Output the (x, y) coordinate of the center of the cell containing the given text.  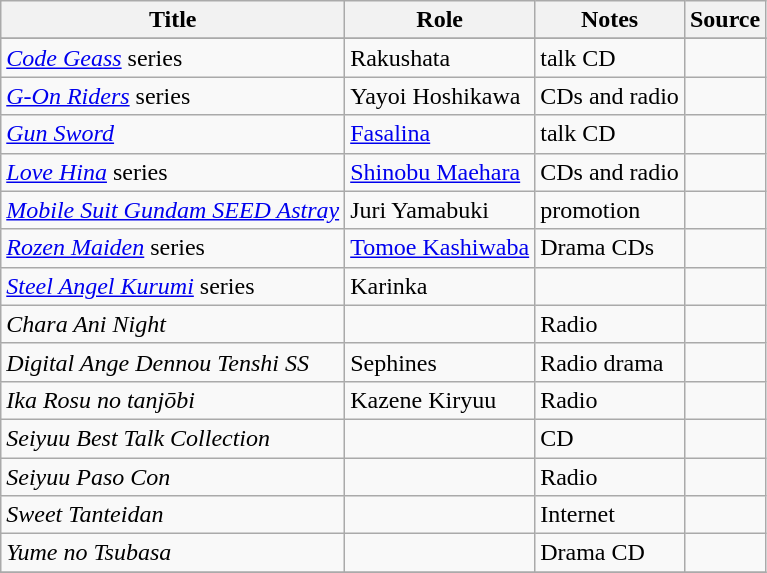
Yume no Tsubasa (173, 553)
Mobile Suit Gundam SEED Astray (173, 210)
Rakushata (440, 58)
Seiyuu Best Talk Collection (173, 438)
Love Hina series (173, 172)
Gun Sword (173, 134)
Seiyuu Paso Con (173, 477)
Role (440, 20)
Steel Angel Kurumi series (173, 286)
Notes (610, 20)
Sephines (440, 362)
Digital Ange Dennou Tenshi SS (173, 362)
Drama CDs (610, 248)
G-On Riders series (173, 96)
Kazene Kiryuu (440, 400)
Drama CD (610, 553)
Yayoi Hoshikawa (440, 96)
Tomoe Kashiwaba (440, 248)
Radio drama (610, 362)
Juri Yamabuki (440, 210)
Sweet Tanteidan (173, 515)
Internet (610, 515)
CD (610, 438)
Source (724, 20)
Code Geass series (173, 58)
Ika Rosu no tanjōbi (173, 400)
Fasalina (440, 134)
Rozen Maiden series (173, 248)
Chara Ani Night (173, 324)
Shinobu Maehara (440, 172)
promotion (610, 210)
Karinka (440, 286)
Title (173, 20)
